Capture the cell that displays the provided text and extract its (X, Y) central coordinate. 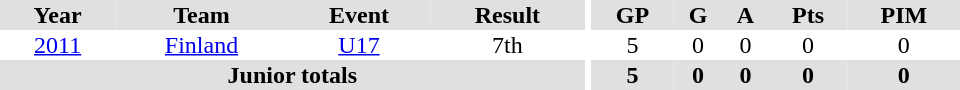
Pts (808, 15)
A (746, 15)
GP (632, 15)
7th (507, 45)
G (698, 15)
Event (359, 15)
Team (202, 15)
Finland (202, 45)
Result (507, 15)
2011 (58, 45)
Junior totals (292, 75)
Year (58, 15)
U17 (359, 45)
PIM (904, 15)
